Capture the cell that displays the provided text and extract its (x, y) central coordinate. 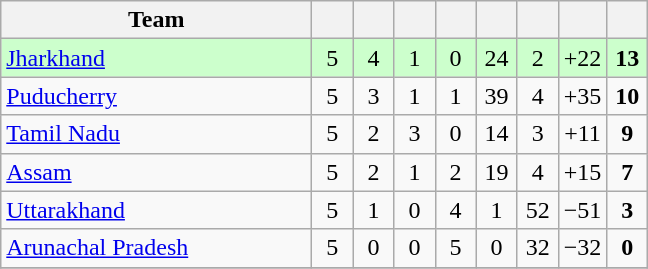
Team (156, 20)
39 (496, 96)
14 (496, 134)
Arunachal Pradesh (156, 248)
−51 (582, 210)
19 (496, 172)
7 (628, 172)
Uttarakhand (156, 210)
+11 (582, 134)
10 (628, 96)
Jharkhand (156, 58)
−32 (582, 248)
24 (496, 58)
+35 (582, 96)
Assam (156, 172)
32 (538, 248)
+22 (582, 58)
52 (538, 210)
+15 (582, 172)
Puducherry (156, 96)
13 (628, 58)
Tamil Nadu (156, 134)
9 (628, 134)
